Detect which cell encompasses the target text, then output its [X, Y] center coordinate. 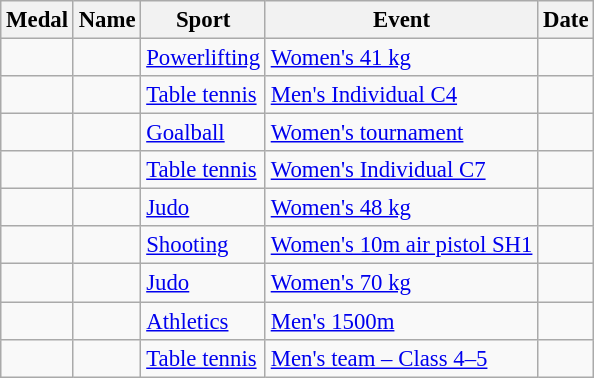
Women's 48 kg [401, 208]
Men's 1500m [401, 321]
Shooting [203, 245]
Men's team – Class 4–5 [401, 358]
Men's Individual C4 [401, 95]
Sport [203, 20]
Name [107, 20]
Event [401, 20]
Women's tournament [401, 133]
Women's Individual C7 [401, 170]
Women's 41 kg [401, 58]
Date [566, 20]
Goalball [203, 133]
Athletics [203, 321]
Powerlifting [203, 58]
Medal [38, 20]
Women's 10m air pistol SH1 [401, 245]
Women's 70 kg [401, 283]
